Determine the [X, Y] coordinate at the center of the cell enclosing the given text.  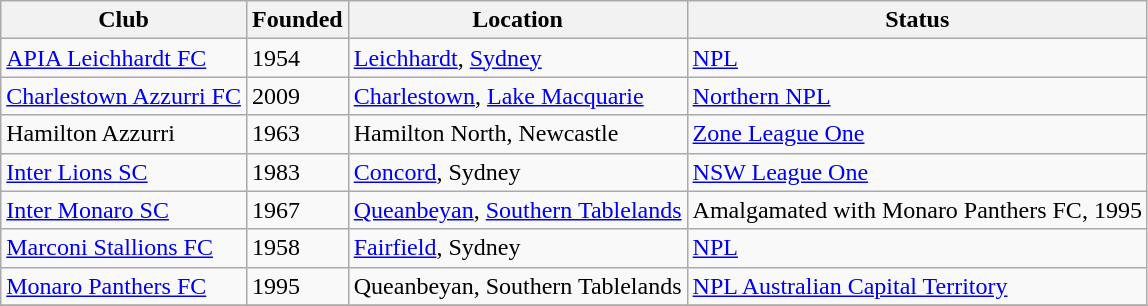
Inter Lions SC [124, 172]
Amalgamated with Monaro Panthers FC, 1995 [917, 210]
1963 [297, 134]
Fairfield, Sydney [518, 248]
Zone League One [917, 134]
NPL Australian Capital Territory [917, 286]
Hamilton Azzurri [124, 134]
Hamilton North, Newcastle [518, 134]
Location [518, 20]
Status [917, 20]
1983 [297, 172]
1958 [297, 248]
Northern NPL [917, 96]
Charlestown Azzurri FC [124, 96]
APIA Leichhardt FC [124, 58]
Founded [297, 20]
Monaro Panthers FC [124, 286]
Charlestown, Lake Macquarie [518, 96]
Club [124, 20]
Marconi Stallions FC [124, 248]
NSW League One [917, 172]
1954 [297, 58]
1967 [297, 210]
Leichhardt, Sydney [518, 58]
1995 [297, 286]
Concord, Sydney [518, 172]
2009 [297, 96]
Inter Monaro SC [124, 210]
